Output the [x, y] coordinate of the center of the cell containing the given text.  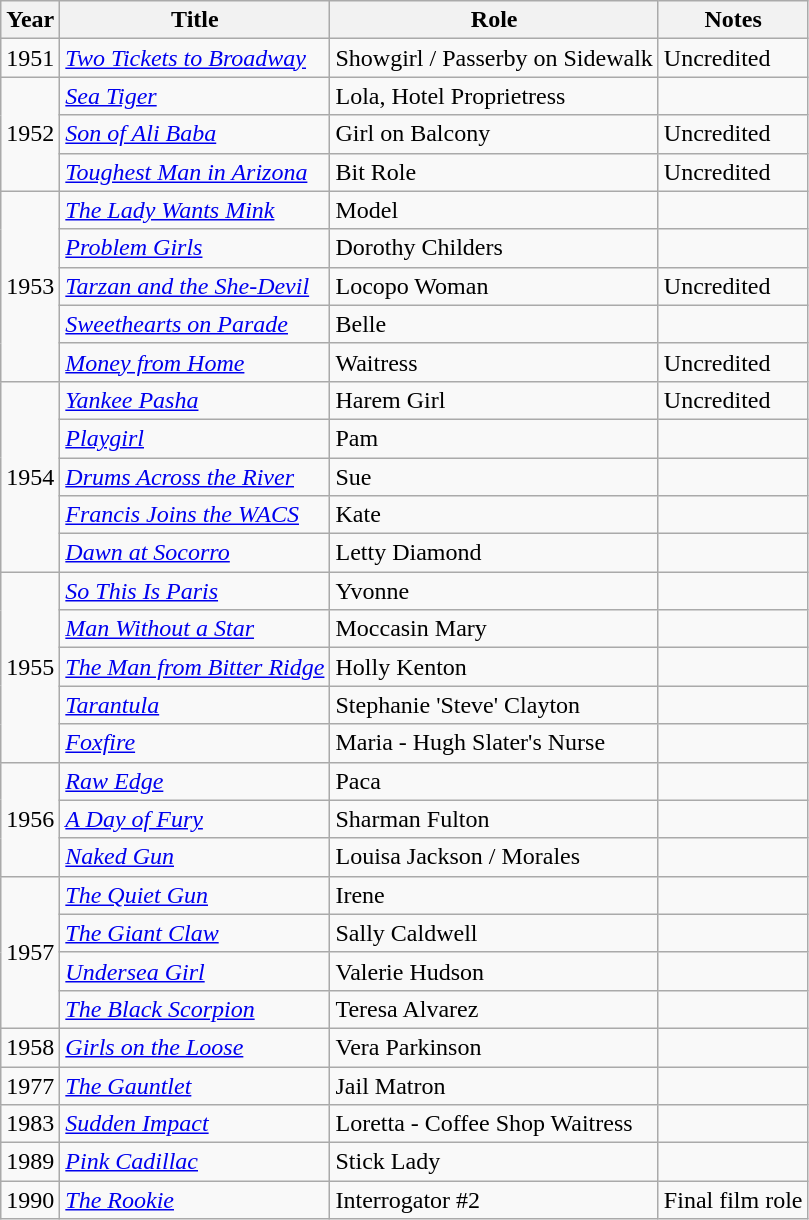
Foxfire [195, 743]
Pink Cadillac [195, 1162]
Waitress [494, 362]
The Giant Claw [195, 933]
1953 [30, 286]
1983 [30, 1124]
1989 [30, 1162]
Stephanie 'Steve' Clayton [494, 705]
Notes [733, 20]
The Lady Wants Mink [195, 210]
Yankee Pasha [195, 400]
The Black Scorpion [195, 1009]
Two Tickets to Broadway [195, 58]
Naked Gun [195, 857]
Raw Edge [195, 781]
Son of Ali Baba [195, 134]
Teresa Alvarez [494, 1009]
Sally Caldwell [494, 933]
The Man from Bitter Ridge [195, 667]
Yvonne [494, 591]
1957 [30, 952]
Lola, Hotel Proprietress [494, 96]
Final film role [733, 1200]
Model [494, 210]
Louisa Jackson / Morales [494, 857]
Man Without a Star [195, 629]
Undersea Girl [195, 971]
Title [195, 20]
Sweethearts on Parade [195, 324]
A Day of Fury [195, 819]
Jail Matron [494, 1085]
Problem Girls [195, 248]
Playgirl [195, 438]
Vera Parkinson [494, 1047]
Tarzan and the She-Devil [195, 286]
1951 [30, 58]
So This Is Paris [195, 591]
1956 [30, 819]
Sudden Impact [195, 1124]
The Quiet Gun [195, 895]
Belle [494, 324]
Year [30, 20]
Moccasin Mary [494, 629]
Valerie Hudson [494, 971]
Sharman Fulton [494, 819]
Showgirl / Passerby on Sidewalk [494, 58]
Pam [494, 438]
Bit Role [494, 172]
The Gauntlet [195, 1085]
Maria - Hugh Slater's Nurse [494, 743]
1954 [30, 476]
The Rookie [195, 1200]
Sue [494, 477]
Letty Diamond [494, 553]
Stick Lady [494, 1162]
Role [494, 20]
Sea Tiger [195, 96]
Irene [494, 895]
Holly Kenton [494, 667]
Locopo Woman [494, 286]
1977 [30, 1085]
Kate [494, 515]
Paca [494, 781]
Money from Home [195, 362]
Interrogator #2 [494, 1200]
1990 [30, 1200]
Dorothy Childers [494, 248]
Harem Girl [494, 400]
Girl on Balcony [494, 134]
1955 [30, 667]
Girls on the Loose [195, 1047]
Tarantula [195, 705]
Dawn at Socorro [195, 553]
Francis Joins the WACS [195, 515]
Drums Across the River [195, 477]
1958 [30, 1047]
1952 [30, 134]
Loretta - Coffee Shop Waitress [494, 1124]
Toughest Man in Arizona [195, 172]
